Scan for the cell matching the given text and deliver its [X, Y] coordinate at center. 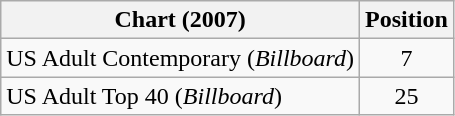
25 [407, 96]
US Adult Top 40 (Billboard) [180, 96]
Chart (2007) [180, 20]
Position [407, 20]
US Adult Contemporary (Billboard) [180, 58]
7 [407, 58]
